Search for the cell housing the specified text and yield its (X, Y) center coordinate. 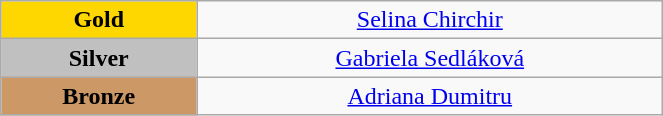
Silver (99, 58)
Gabriela Sedláková (430, 58)
Gold (99, 20)
Selina Chirchir (430, 20)
Bronze (99, 96)
Adriana Dumitru (430, 96)
